Return [X, Y] of the center of cell containing provided text 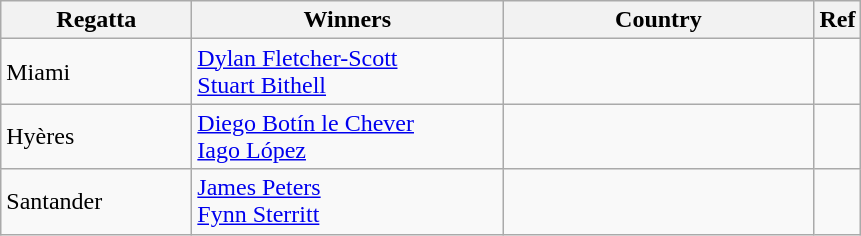
James PetersFynn Sterritt [348, 202]
Santander [96, 202]
Country [658, 20]
Dylan Fletcher-ScottStuart Bithell [348, 72]
Winners [348, 20]
Diego Botín le CheverIago López [348, 136]
Miami [96, 72]
Hyères [96, 136]
Ref [838, 20]
Regatta [96, 20]
